Return [x, y] of the center of cell containing provided text 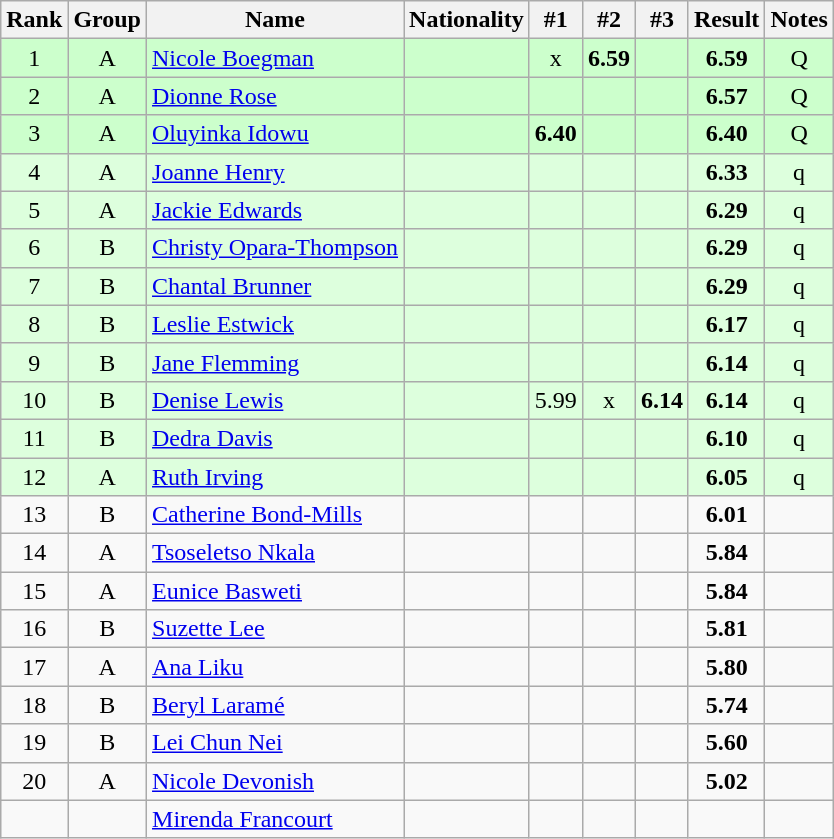
Jane Flemming [276, 362]
8 [34, 324]
2 [34, 96]
15 [34, 591]
19 [34, 743]
4 [34, 172]
11 [34, 438]
6.57 [726, 96]
Ruth Irving [276, 477]
Denise Lewis [276, 400]
Chantal Brunner [276, 286]
Ana Liku [276, 667]
20 [34, 781]
#1 [556, 20]
Beryl Laramé [276, 705]
Catherine Bond-Mills [276, 515]
Rank [34, 20]
Result [726, 20]
14 [34, 553]
7 [34, 286]
Dedra Davis [276, 438]
1 [34, 58]
3 [34, 134]
Tsoseletso Nkala [276, 553]
6.01 [726, 515]
5.74 [726, 705]
Christy Opara-Thompson [276, 248]
6.05 [726, 477]
16 [34, 629]
5.02 [726, 781]
9 [34, 362]
6.10 [726, 438]
#3 [662, 20]
Suzette Lee [276, 629]
12 [34, 477]
10 [34, 400]
5.99 [556, 400]
5.60 [726, 743]
17 [34, 667]
#2 [608, 20]
Nationality [467, 20]
Notes [799, 20]
Lei Chun Nei [276, 743]
Group [108, 20]
6.33 [726, 172]
Joanne Henry [276, 172]
Mirenda Francourt [276, 819]
5 [34, 210]
5.81 [726, 629]
Leslie Estwick [276, 324]
18 [34, 705]
Oluyinka Idowu [276, 134]
Nicole Boegman [276, 58]
6.17 [726, 324]
Name [276, 20]
13 [34, 515]
5.80 [726, 667]
6 [34, 248]
Nicole Devonish [276, 781]
Jackie Edwards [276, 210]
Dionne Rose [276, 96]
Eunice Basweti [276, 591]
